Find where the given text appears and provide that cell's center as [X, Y] coordinate. 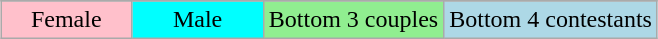
Bottom 3 couples [353, 20]
Bottom 4 contestants [551, 20]
Female [66, 20]
Male [198, 20]
